Find where the given text appears and provide that cell's center as [X, Y] coordinate. 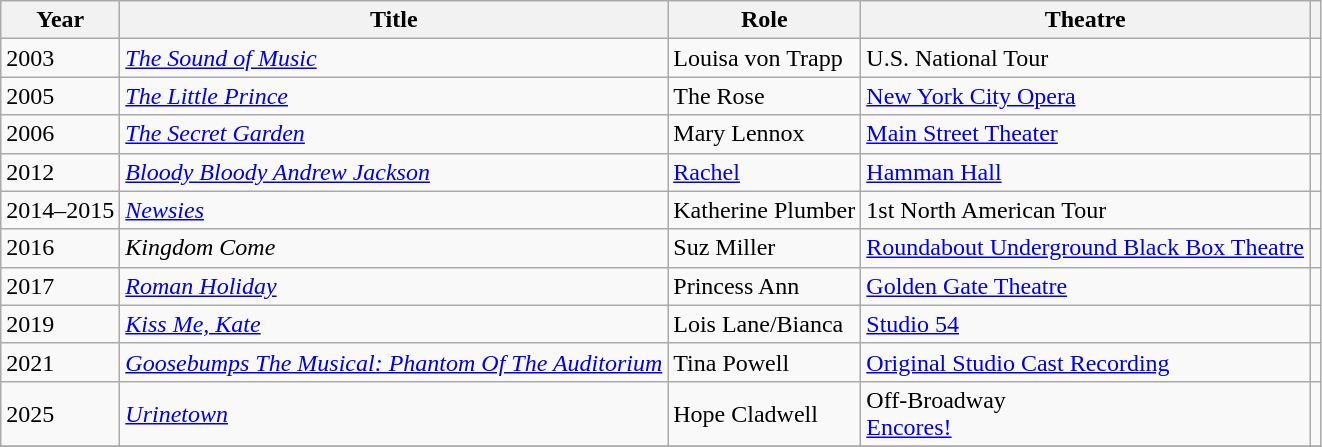
Theatre [1086, 20]
The Sound of Music [394, 58]
Studio 54 [1086, 324]
2025 [60, 414]
Role [764, 20]
Urinetown [394, 414]
Rachel [764, 172]
New York City Opera [1086, 96]
Mary Lennox [764, 134]
Hamman Hall [1086, 172]
2021 [60, 362]
Title [394, 20]
The Little Prince [394, 96]
2012 [60, 172]
Kiss Me, Kate [394, 324]
Louisa von Trapp [764, 58]
2003 [60, 58]
Roman Holiday [394, 286]
Kingdom Come [394, 248]
Golden Gate Theatre [1086, 286]
2005 [60, 96]
Bloody Bloody Andrew Jackson [394, 172]
Tina Powell [764, 362]
Goosebumps The Musical: Phantom Of The Auditorium [394, 362]
Year [60, 20]
2019 [60, 324]
Katherine Plumber [764, 210]
Lois Lane/Bianca [764, 324]
2016 [60, 248]
Off-BroadwayEncores! [1086, 414]
Main Street Theater [1086, 134]
Original Studio Cast Recording [1086, 362]
Princess Ann [764, 286]
1st North American Tour [1086, 210]
The Secret Garden [394, 134]
2014–2015 [60, 210]
U.S. National Tour [1086, 58]
Hope Cladwell [764, 414]
Roundabout Underground Black Box Theatre [1086, 248]
Suz Miller [764, 248]
Newsies [394, 210]
The Rose [764, 96]
2006 [60, 134]
2017 [60, 286]
